Find where the given text appears and provide that cell's center as [X, Y] coordinate. 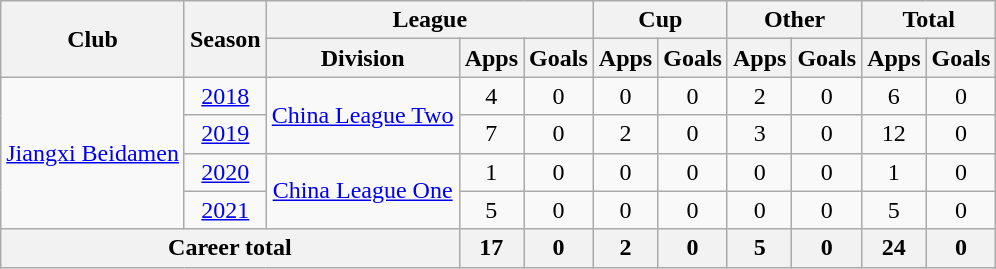
2020 [225, 172]
Cup [660, 20]
China League One [362, 191]
17 [491, 248]
12 [894, 134]
Other [794, 20]
3 [759, 134]
Season [225, 39]
24 [894, 248]
7 [491, 134]
2019 [225, 134]
China League Two [362, 115]
6 [894, 96]
2021 [225, 210]
4 [491, 96]
Division [362, 58]
Total [929, 20]
League [430, 20]
2018 [225, 96]
Career total [230, 248]
Club [93, 39]
Jiangxi Beidamen [93, 153]
